From the cell containing the given text, extract its center point as [x, y] coordinate. 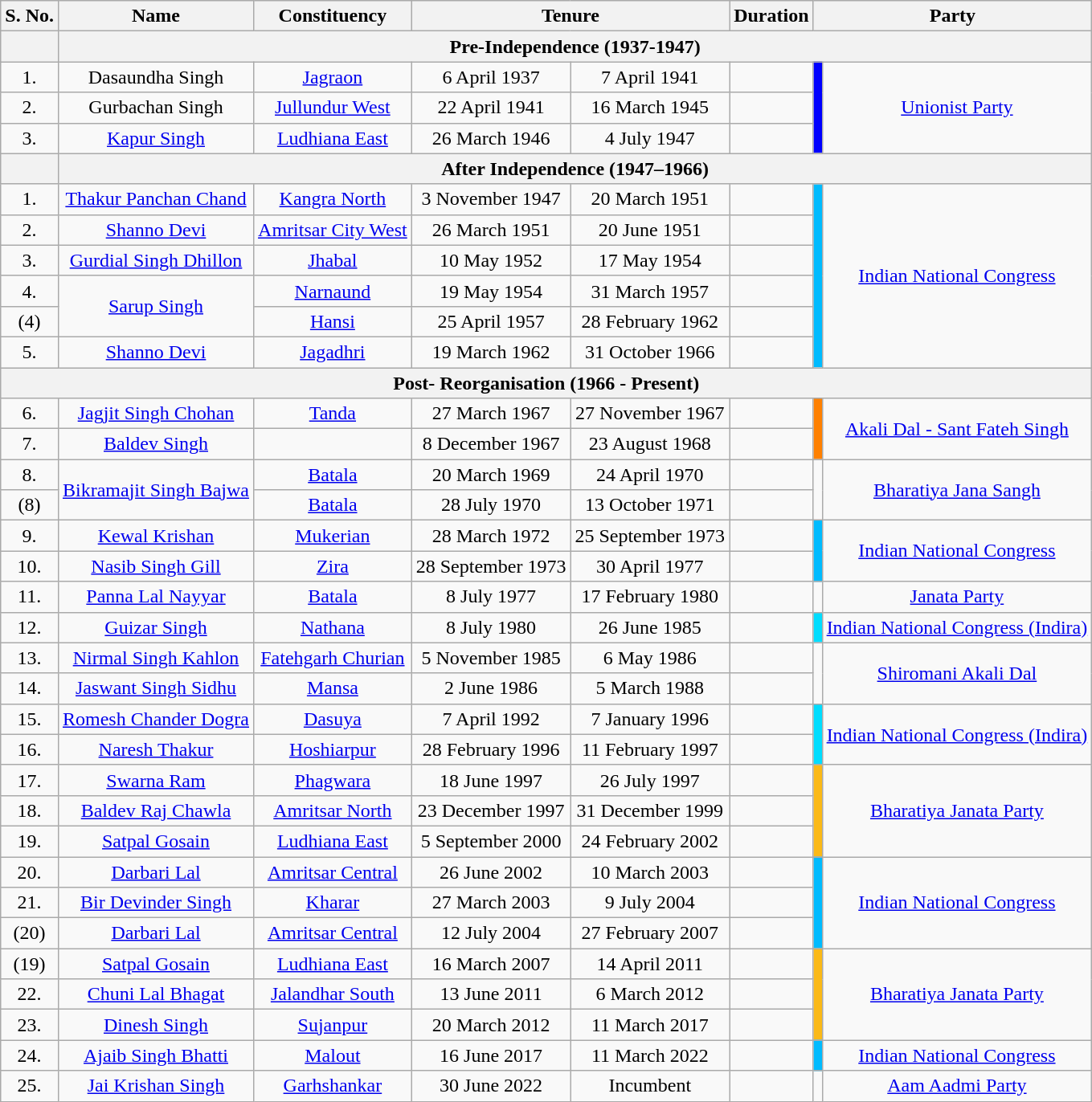
11 March 2022 [650, 1055]
Jagadhri [333, 352]
Jaswant Singh Sidhu [156, 688]
21. [30, 903]
Malout [333, 1055]
Dasuya [333, 719]
17 February 1980 [650, 597]
Unionist Party [957, 108]
11 February 1997 [650, 749]
25 September 1973 [650, 536]
Pre-Independence (1937-1947) [575, 47]
24. [30, 1055]
(20) [30, 933]
20 March 1951 [650, 199]
12 July 2004 [491, 933]
22 April 1941 [491, 108]
Janata Party [957, 597]
Shiromani Akali Dal [957, 673]
8 July 1980 [491, 627]
Swarna Ram [156, 780]
Kewal Krishan [156, 536]
Amritsar North [333, 810]
18 June 1997 [491, 780]
7. [30, 444]
Phagwara [333, 780]
24 April 1970 [650, 475]
Duration [771, 16]
4 July 1947 [650, 138]
Baldev Raj Chawla [156, 810]
Jagraon [333, 77]
27 March 1967 [491, 414]
Chuni Lal Bhagat [156, 994]
Dinesh Singh [156, 1025]
Nasib Singh Gill [156, 566]
Gurdial Singh Dhillon [156, 260]
16 June 2017 [491, 1055]
6 March 2012 [650, 994]
8. [30, 475]
11. [30, 597]
Hansi [333, 321]
Kapur Singh [156, 138]
Fatehgarh Churian [333, 658]
Hoshiarpur [333, 749]
22. [30, 994]
Sarup Singh [156, 306]
8 July 1977 [491, 597]
27 March 2003 [491, 903]
Post- Reorganisation (1966 - Present) [546, 383]
31 March 1957 [650, 291]
13. [30, 658]
5 November 1985 [491, 658]
Zira [333, 566]
Party [953, 16]
Jalandhar South [333, 994]
Romesh Chander Dogra [156, 719]
14 April 2011 [650, 964]
28 March 1972 [491, 536]
Mansa [333, 688]
Jullundur West [333, 108]
20 June 1951 [650, 230]
18. [30, 810]
Bikramajit Singh Bajwa [156, 490]
5. [30, 352]
Garhshankar [333, 1086]
12. [30, 627]
Nathana [333, 627]
(4) [30, 321]
14. [30, 688]
Jhabal [333, 260]
23. [30, 1025]
5 March 1988 [650, 688]
Panna Lal Nayyar [156, 597]
Ajaib Singh Bhatti [156, 1055]
2 June 1986 [491, 688]
28 February 1962 [650, 321]
28 July 1970 [491, 505]
31 October 1966 [650, 352]
15. [30, 719]
7 April 1941 [650, 77]
30 June 2022 [491, 1086]
28 September 1973 [491, 566]
4. [30, 291]
Constituency [333, 16]
Bir Devinder Singh [156, 903]
19 May 1954 [491, 291]
26 June 2002 [491, 871]
Tanda [333, 414]
(8) [30, 505]
11 March 2017 [650, 1025]
8 December 1967 [491, 444]
16. [30, 749]
Dasaundha Singh [156, 77]
Sujanpur [333, 1025]
Guizar Singh [156, 627]
Aam Aadmi Party [957, 1086]
27 November 1967 [650, 414]
3 November 1947 [491, 199]
9 July 2004 [650, 903]
Kharar [333, 903]
9. [30, 536]
13 June 2011 [491, 994]
23 December 1997 [491, 810]
Akali Dal - Sant Fateh Singh [957, 429]
20 March 1969 [491, 475]
Bharatiya Jana Sangh [957, 490]
Mukerian [333, 536]
10 March 2003 [650, 871]
S. No. [30, 16]
31 December 1999 [650, 810]
After Independence (1947–1966) [575, 169]
Baldev Singh [156, 444]
26 June 1985 [650, 627]
27 February 2007 [650, 933]
Nirmal Singh Kahlon [156, 658]
19 March 1962 [491, 352]
Gurbachan Singh [156, 108]
Thakur Panchan Chand [156, 199]
Kangra North [333, 199]
16 March 2007 [491, 964]
7 January 1996 [650, 719]
10 May 1952 [491, 260]
10. [30, 566]
30 April 1977 [650, 566]
Tenure [571, 16]
16 March 1945 [650, 108]
13 October 1971 [650, 505]
25. [30, 1086]
17. [30, 780]
17 May 1954 [650, 260]
Amritsar City West [333, 230]
7 April 1992 [491, 719]
6 April 1937 [491, 77]
25 April 1957 [491, 321]
6 May 1986 [650, 658]
20 March 2012 [491, 1025]
Jai Krishan Singh [156, 1086]
5 September 2000 [491, 841]
6. [30, 414]
Narnaund [333, 291]
Jagjit Singh Chohan [156, 414]
20. [30, 871]
24 February 2002 [650, 841]
19. [30, 841]
Naresh Thakur [156, 749]
(19) [30, 964]
Incumbent [650, 1086]
Name [156, 16]
26 March 1946 [491, 138]
28 February 1996 [491, 749]
26 July 1997 [650, 780]
23 August 1968 [650, 444]
26 March 1951 [491, 230]
